Identify which cell holds the provided text, then report its (x, y) central coordinate. 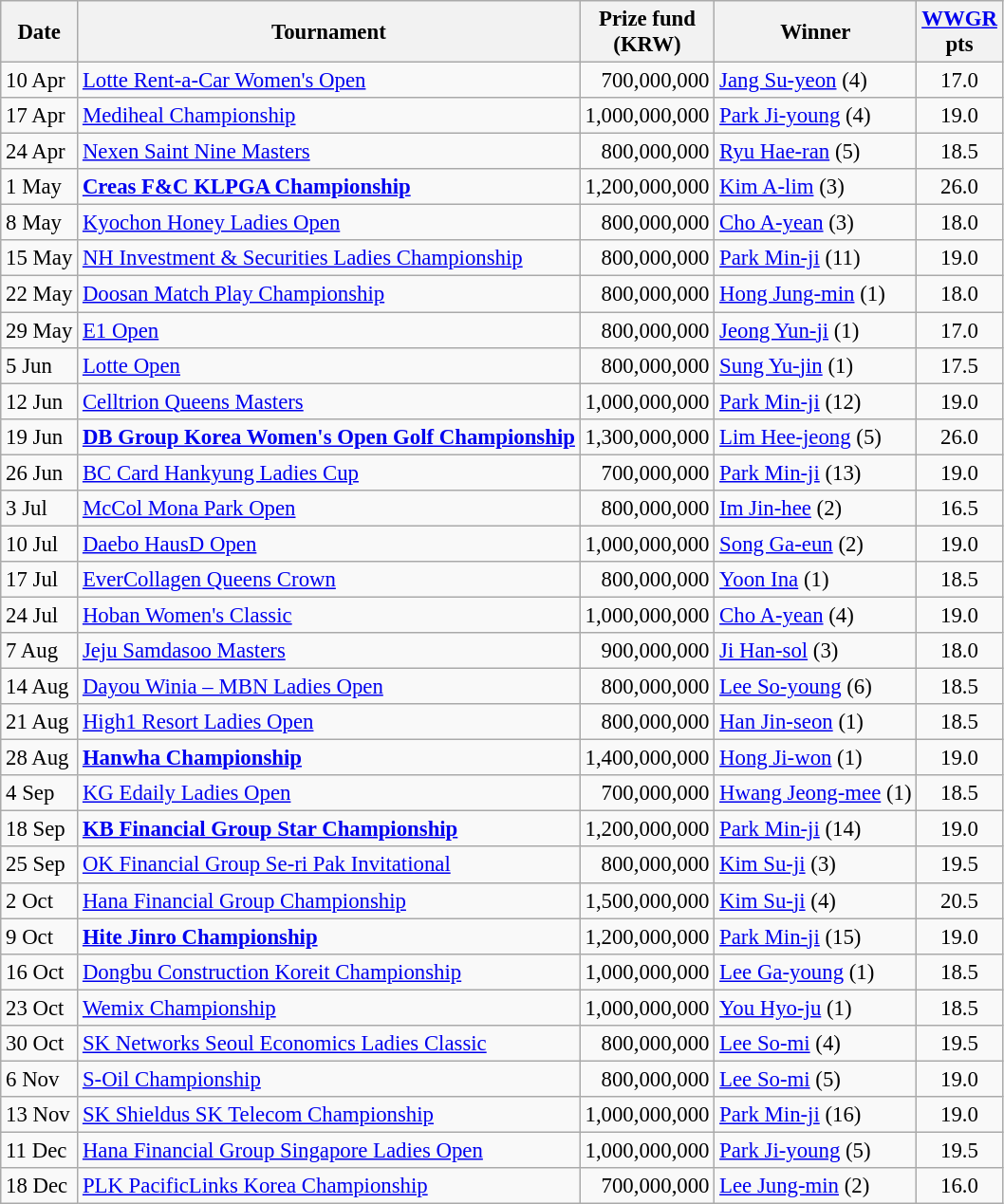
22 May (40, 294)
Creas F&C KLPGA Championship (329, 187)
OK Financial Group Se-ri Pak Invitational (329, 865)
Hana Financial Group Singapore Ladies Open (329, 1150)
High1 Resort Ladies Open (329, 722)
10 Jul (40, 544)
Han Jin-seon (1) (816, 722)
23 Oct (40, 1008)
Hong Jung-min (1) (816, 294)
Park Ji-young (5) (816, 1150)
4 Sep (40, 793)
900,000,000 (647, 651)
11 Dec (40, 1150)
Hanwha Championship (329, 758)
8 May (40, 223)
Tournament (329, 32)
Prize fund(KRW) (647, 32)
KB Financial Group Star Championship (329, 829)
EverCollagen Queens Crown (329, 580)
DB Group Korea Women's Open Golf Championship (329, 436)
16 Oct (40, 972)
14 Aug (40, 687)
Jeong Yun-ji (1) (816, 330)
Wemix Championship (329, 1008)
Park Min-ji (14) (816, 829)
20.5 (959, 900)
E1 Open (329, 330)
25 Sep (40, 865)
Lotte Rent-a-Car Women's Open (329, 81)
17 Jul (40, 580)
Jeju Samdasoo Masters (329, 651)
Yoon Ina (1) (816, 580)
Ryu Hae-ran (5) (816, 152)
Hite Jinro Championship (329, 936)
SK Shieldus SK Telecom Championship (329, 1115)
Hana Financial Group Championship (329, 900)
3 Jul (40, 509)
Park Ji-young (4) (816, 116)
7 Aug (40, 651)
Kim Su-ji (3) (816, 865)
PLK PacificLinks Korea Championship (329, 1186)
Park Min-ji (12) (816, 401)
Kim A-lim (3) (816, 187)
1,500,000,000 (647, 900)
Dongbu Construction Koreit Championship (329, 972)
Cho A-yean (3) (816, 223)
Mediheal Championship (329, 116)
Daebo HausD Open (329, 544)
Im Jin-hee (2) (816, 509)
Kyochon Honey Ladies Open (329, 223)
6 Nov (40, 1079)
Lee Jung-min (2) (816, 1186)
Lee So-young (6) (816, 687)
Hong Ji-won (1) (816, 758)
Park Min-ji (11) (816, 259)
Park Min-ji (16) (816, 1115)
Ji Han-sol (3) (816, 651)
1,300,000,000 (647, 436)
9 Oct (40, 936)
15 May (40, 259)
Hwang Jeong-mee (1) (816, 793)
Lee So-mi (5) (816, 1079)
16.0 (959, 1186)
17 Apr (40, 116)
Lotte Open (329, 365)
18 Dec (40, 1186)
Park Min-ji (13) (816, 472)
10 Apr (40, 81)
WWGRpts (959, 32)
26 Jun (40, 472)
Jang Su-yeon (4) (816, 81)
16.5 (959, 509)
Date (40, 32)
Kim Su-ji (4) (816, 900)
30 Oct (40, 1044)
18 Sep (40, 829)
Lee Ga-young (1) (816, 972)
19 Jun (40, 436)
Celltrion Queens Masters (329, 401)
29 May (40, 330)
Dayou Winia – MBN Ladies Open (329, 687)
1,400,000,000 (647, 758)
Cho A-yean (4) (816, 615)
Park Min-ji (15) (816, 936)
Lee So-mi (4) (816, 1044)
Hoban Women's Classic (329, 615)
Winner (816, 32)
S-Oil Championship (329, 1079)
24 Jul (40, 615)
13 Nov (40, 1115)
Doosan Match Play Championship (329, 294)
KG Edaily Ladies Open (329, 793)
1 May (40, 187)
Song Ga-eun (2) (816, 544)
NH Investment & Securities Ladies Championship (329, 259)
2 Oct (40, 900)
Lim Hee-jeong (5) (816, 436)
McCol Mona Park Open (329, 509)
SK Networks Seoul Economics Ladies Classic (329, 1044)
Nexen Saint Nine Masters (329, 152)
You Hyo-ju (1) (816, 1008)
17.5 (959, 365)
28 Aug (40, 758)
Sung Yu-jin (1) (816, 365)
12 Jun (40, 401)
5 Jun (40, 365)
BC Card Hankyung Ladies Cup (329, 472)
21 Aug (40, 722)
24 Apr (40, 152)
